Pinpoint the cell where the given text exists, returning its (X, Y) midpoint coordinate. 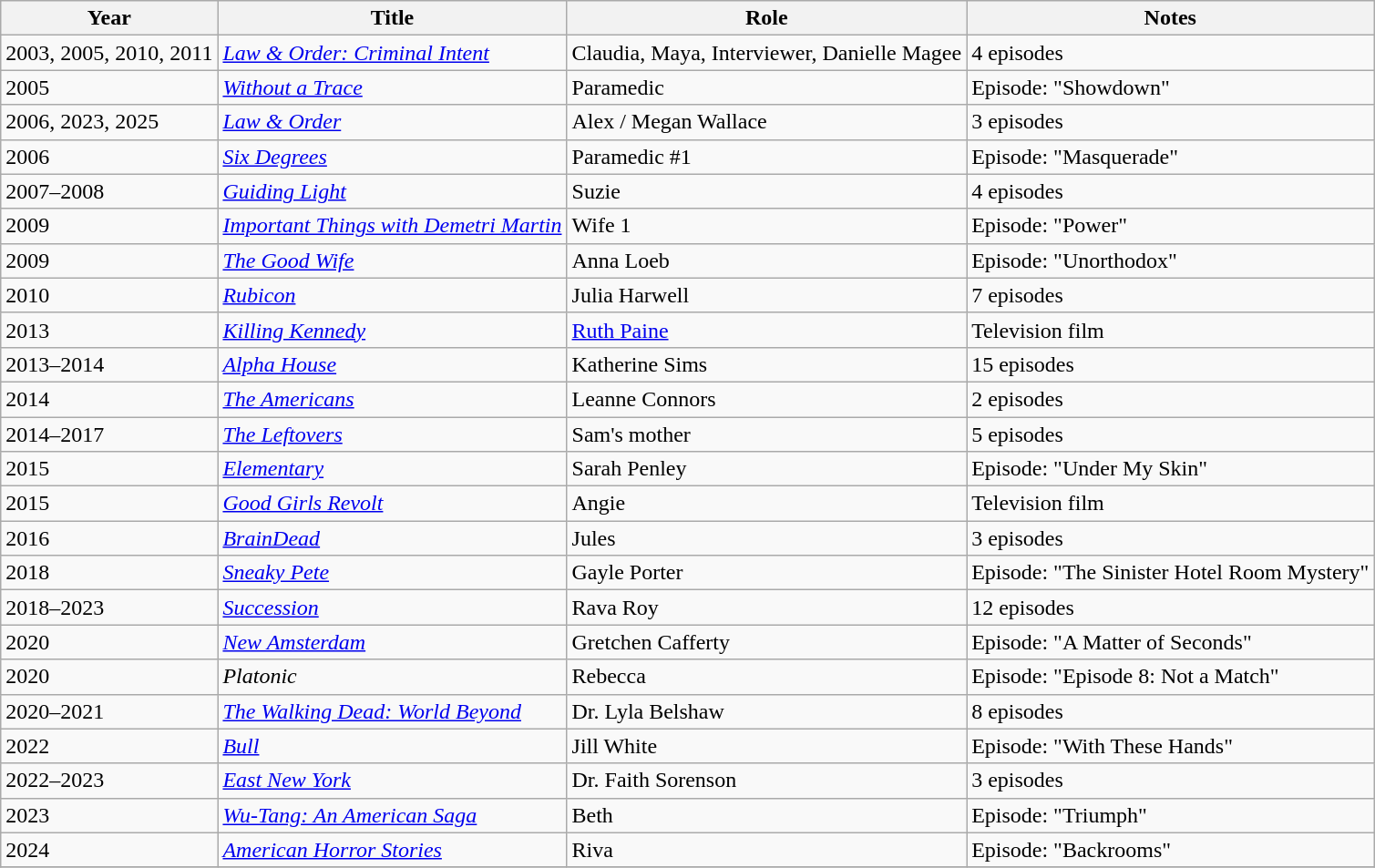
2013–2014 (109, 364)
2006, 2023, 2025 (109, 122)
2022–2023 (109, 781)
Succession (392, 608)
Good Girls Revolt (392, 504)
Sarah Penley (767, 469)
Episode: "Backrooms" (1170, 850)
5 episodes (1170, 434)
7 episodes (1170, 295)
Angie (767, 504)
Title (392, 18)
The Leftovers (392, 434)
Dr. Faith Sorenson (767, 781)
Gretchen Cafferty (767, 642)
Episode: "Episode 8: Not a Match" (1170, 677)
Episode: "With These Hands" (1170, 746)
Platonic (392, 677)
Paramedic #1 (767, 157)
Episode: "Under My Skin" (1170, 469)
Wife 1 (767, 226)
Episode: "Masquerade" (1170, 157)
Jill White (767, 746)
Law & Order (392, 122)
2018–2023 (109, 608)
Rebecca (767, 677)
2020–2021 (109, 711)
2010 (109, 295)
Episode: "A Matter of Seconds" (1170, 642)
The Walking Dead: World Beyond (392, 711)
2007–2008 (109, 191)
Important Things with Demetri Martin (392, 226)
Paramedic (767, 87)
Year (109, 18)
Alex / Megan Wallace (767, 122)
Episode: "Triumph" (1170, 815)
12 episodes (1170, 608)
Beth (767, 815)
Elementary (392, 469)
American Horror Stories (392, 850)
New Amsterdam (392, 642)
Episode: "Power" (1170, 226)
Episode: "The Sinister Hotel Room Mystery" (1170, 573)
Bull (392, 746)
Jules (767, 538)
2024 (109, 850)
Leanne Connors (767, 399)
Julia Harwell (767, 295)
2018 (109, 573)
8 episodes (1170, 711)
Ruth Paine (767, 330)
Law & Order: Criminal Intent (392, 53)
Rava Roy (767, 608)
BrainDead (392, 538)
Killing Kennedy (392, 330)
2013 (109, 330)
The Good Wife (392, 260)
Six Degrees (392, 157)
Rubicon (392, 295)
Guiding Light (392, 191)
2014 (109, 399)
Claudia, Maya, Interviewer, Danielle Magee (767, 53)
2006 (109, 157)
Sam's mother (767, 434)
2023 (109, 815)
Dr. Lyla Belshaw (767, 711)
2016 (109, 538)
Episode: "Showdown" (1170, 87)
Role (767, 18)
Episode: "Unorthodox" (1170, 260)
Suzie (767, 191)
Riva (767, 850)
Wu-Tang: An American Saga (392, 815)
15 episodes (1170, 364)
2003, 2005, 2010, 2011 (109, 53)
The Americans (392, 399)
Anna Loeb (767, 260)
Katherine Sims (767, 364)
Alpha House (392, 364)
Without a Trace (392, 87)
Notes (1170, 18)
East New York (392, 781)
2014–2017 (109, 434)
2022 (109, 746)
Sneaky Pete (392, 573)
Gayle Porter (767, 573)
2 episodes (1170, 399)
2005 (109, 87)
